For the text-containing cell, return its midpoint in (X, Y) coordinate format. 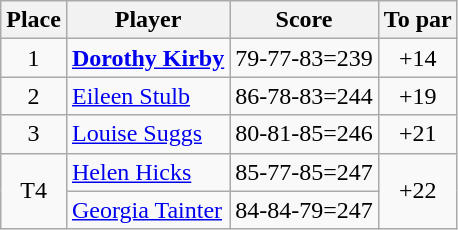
80-81-85=246 (304, 134)
Eileen Stulb (148, 96)
+22 (418, 191)
Player (148, 20)
Score (304, 20)
Helen Hicks (148, 172)
+21 (418, 134)
To par (418, 20)
Georgia Tainter (148, 210)
T4 (34, 191)
79-77-83=239 (304, 58)
Place (34, 20)
+14 (418, 58)
2 (34, 96)
+19 (418, 96)
Louise Suggs (148, 134)
1 (34, 58)
Dorothy Kirby (148, 58)
3 (34, 134)
85-77-85=247 (304, 172)
84-84-79=247 (304, 210)
86-78-83=244 (304, 96)
